Scan for the cell matching the given text and deliver its (x, y) coordinate at center. 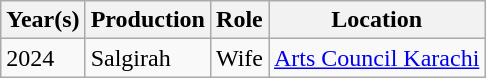
Production (148, 20)
Salgirah (148, 58)
Arts Council Karachi (376, 58)
Year(s) (43, 20)
Role (239, 20)
2024 (43, 58)
Location (376, 20)
Wife (239, 58)
